Provide the (X, Y) coordinate of the cell's center where the given text is located.  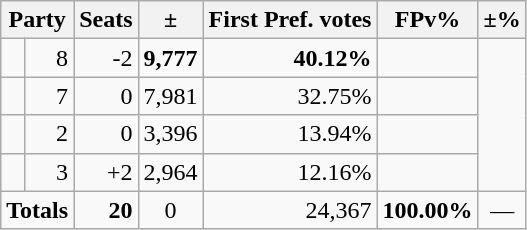
Totals (38, 210)
Seats (106, 20)
± (170, 20)
7,981 (170, 96)
7 (48, 96)
24,367 (290, 210)
13.94% (290, 134)
Party (38, 20)
32.75% (290, 96)
100.00% (428, 210)
+2 (106, 172)
3,396 (170, 134)
First Pref. votes (290, 20)
±% (502, 20)
2,964 (170, 172)
12.16% (290, 172)
8 (48, 58)
2 (48, 134)
9,777 (170, 58)
40.12% (290, 58)
3 (48, 172)
-2 (106, 58)
FPv% (428, 20)
— (502, 210)
20 (106, 210)
